Find where the given text appears and provide that cell's center as [x, y] coordinate. 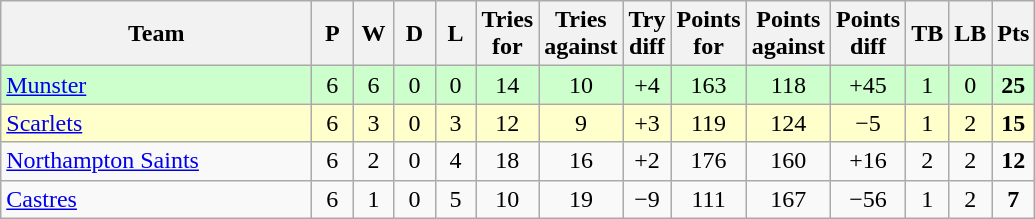
25 [1014, 85]
W [374, 34]
Team [156, 34]
Points against [788, 34]
167 [788, 199]
16 [581, 161]
14 [508, 85]
Castres [156, 199]
P [332, 34]
Points diff [868, 34]
L [456, 34]
4 [456, 161]
+3 [647, 123]
−9 [647, 199]
15 [1014, 123]
19 [581, 199]
163 [708, 85]
18 [508, 161]
Scarlets [156, 123]
5 [456, 199]
Points for [708, 34]
119 [708, 123]
160 [788, 161]
124 [788, 123]
176 [708, 161]
Tries for [508, 34]
+4 [647, 85]
TB [928, 34]
LB [970, 34]
Tries against [581, 34]
+45 [868, 85]
111 [708, 199]
Northampton Saints [156, 161]
D [414, 34]
9 [581, 123]
7 [1014, 199]
118 [788, 85]
Munster [156, 85]
+16 [868, 161]
−56 [868, 199]
Try diff [647, 34]
−5 [868, 123]
Pts [1014, 34]
+2 [647, 161]
